Detect which cell encompasses the target text, then output its (X, Y) center coordinate. 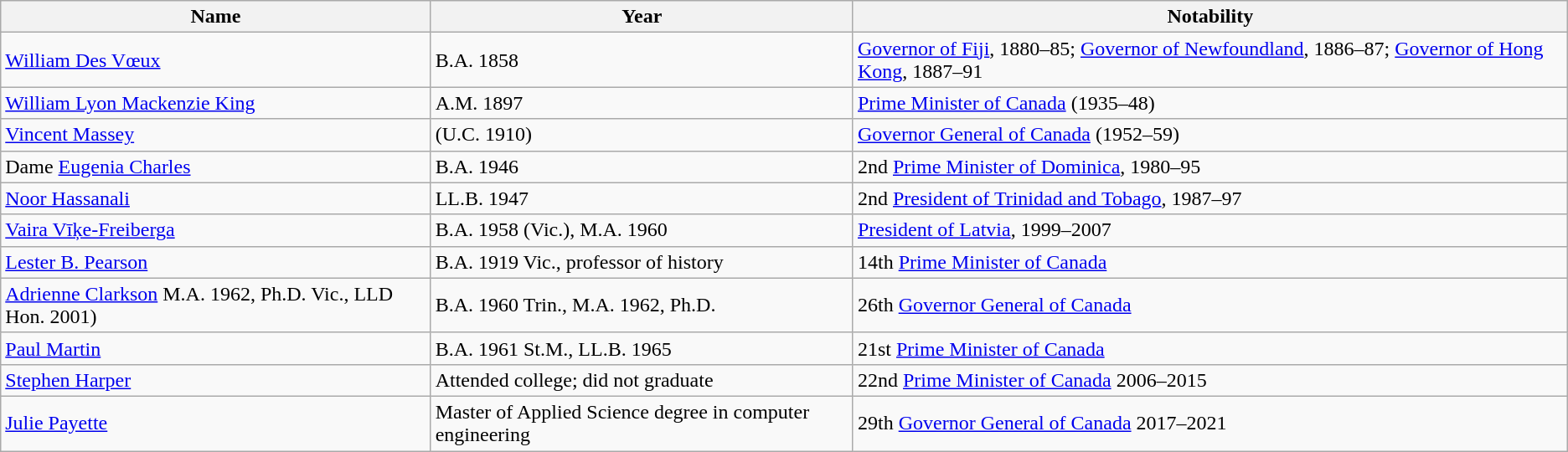
22nd Prime Minister of Canada 2006–2015 (1210, 380)
Year (642, 17)
Attended college; did not graduate (642, 380)
Dame Eugenia Charles (216, 167)
Vincent Massey (216, 135)
LL.B. 1947 (642, 198)
Vaira Vīķe-Freiberga (216, 230)
B.A. 1946 (642, 167)
Prime Minister of Canada (1935–48) (1210, 103)
B.A. 1960 Trin., M.A. 1962, Ph.D. (642, 305)
Notability (1210, 17)
Noor Hassanali (216, 198)
(U.C. 1910) (642, 135)
William Des Vœux (216, 60)
A.M. 1897 (642, 103)
B.A. 1958 (Vic.), M.A. 1960 (642, 230)
21st Prime Minister of Canada (1210, 348)
29th Governor General of Canada 2017–2021 (1210, 424)
Governor General of Canada (1952–59) (1210, 135)
B.A. 1919 Vic., professor of history (642, 262)
Adrienne Clarkson M.A. 1962, Ph.D. Vic., LLD Hon. 2001) (216, 305)
Paul Martin (216, 348)
William Lyon Mackenzie King (216, 103)
B.A. 1858 (642, 60)
2nd President of Trinidad and Tobago, 1987–97 (1210, 198)
Governor of Fiji, 1880–85; Governor of Newfoundland, 1886–87; Governor of Hong Kong, 1887–91 (1210, 60)
26th Governor General of Canada (1210, 305)
Stephen Harper (216, 380)
President of Latvia, 1999–2007 (1210, 230)
14th Prime Minister of Canada (1210, 262)
Master of Applied Science degree in computer engineering (642, 424)
Lester B. Pearson (216, 262)
Name (216, 17)
Julie Payette (216, 424)
B.A. 1961 St.M., LL.B. 1965 (642, 348)
2nd Prime Minister of Dominica, 1980–95 (1210, 167)
